From the cell containing the given text, extract its center point as [x, y] coordinate. 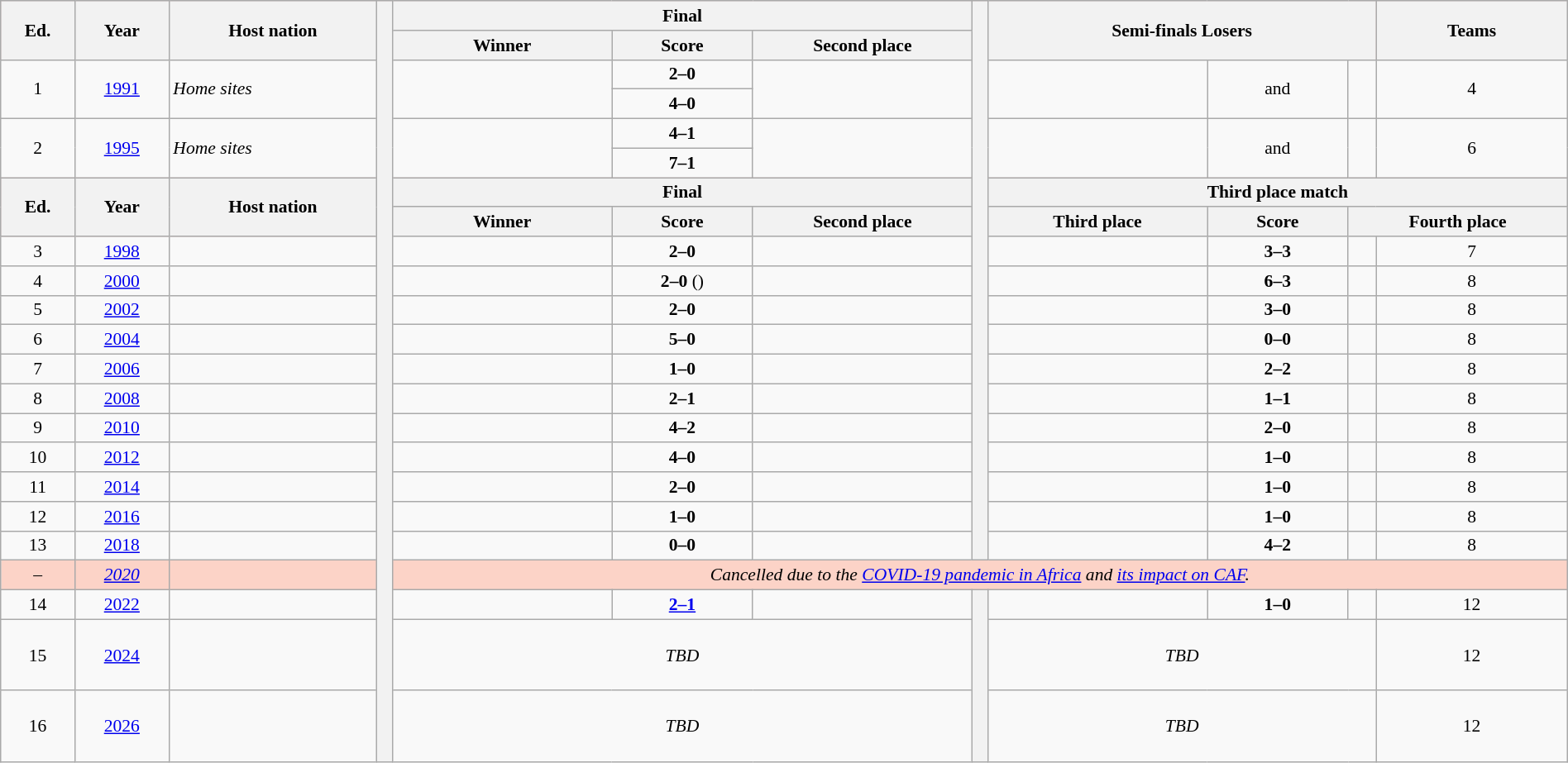
2022 [122, 605]
2000 [122, 281]
2010 [122, 428]
2008 [122, 398]
1998 [122, 251]
2024 [122, 655]
2002 [122, 310]
2 [38, 149]
1 [38, 89]
4–1 [682, 134]
2–0 () [682, 281]
2016 [122, 517]
1995 [122, 149]
13 [38, 546]
9 [38, 428]
5–0 [682, 340]
– [38, 575]
5 [38, 310]
Cancelled due to the COVID-19 pandemic in Africa and its impact on CAF. [979, 575]
3 [38, 251]
3–3 [1278, 251]
10 [38, 458]
14 [38, 605]
Third place [1097, 222]
2020 [122, 575]
Fourth place [1457, 222]
6–3 [1278, 281]
2018 [122, 546]
7–1 [682, 163]
Teams [1472, 30]
2012 [122, 458]
16 [38, 727]
1991 [122, 89]
2004 [122, 340]
Third place match [1277, 193]
1–1 [1278, 398]
2014 [122, 487]
3–0 [1278, 310]
Semi-finals Losers [1182, 30]
15 [38, 655]
11 [38, 487]
2–2 [1278, 370]
2006 [122, 370]
2026 [122, 727]
